Search for the cell housing the specified text and yield its [x, y] center coordinate. 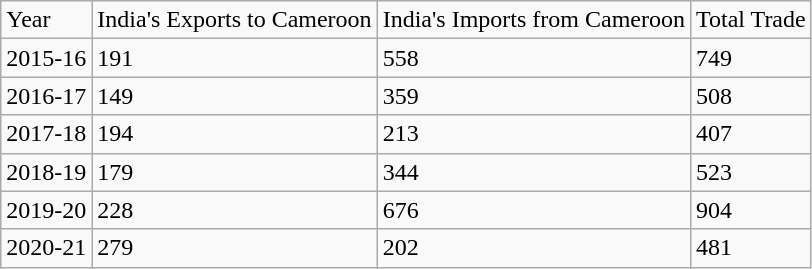
481 [750, 248]
2020-21 [46, 248]
194 [234, 134]
523 [750, 172]
India's Exports to Cameroon [234, 20]
228 [234, 210]
279 [234, 248]
Year [46, 20]
India's Imports from Cameroon [534, 20]
213 [534, 134]
191 [234, 58]
749 [750, 58]
2018-19 [46, 172]
359 [534, 96]
2016-17 [46, 96]
508 [750, 96]
344 [534, 172]
676 [534, 210]
407 [750, 134]
179 [234, 172]
149 [234, 96]
558 [534, 58]
904 [750, 210]
2017-18 [46, 134]
Total Trade [750, 20]
2019-20 [46, 210]
202 [534, 248]
2015-16 [46, 58]
